Determine the [X, Y] coordinate at the center of the cell enclosing the given text.  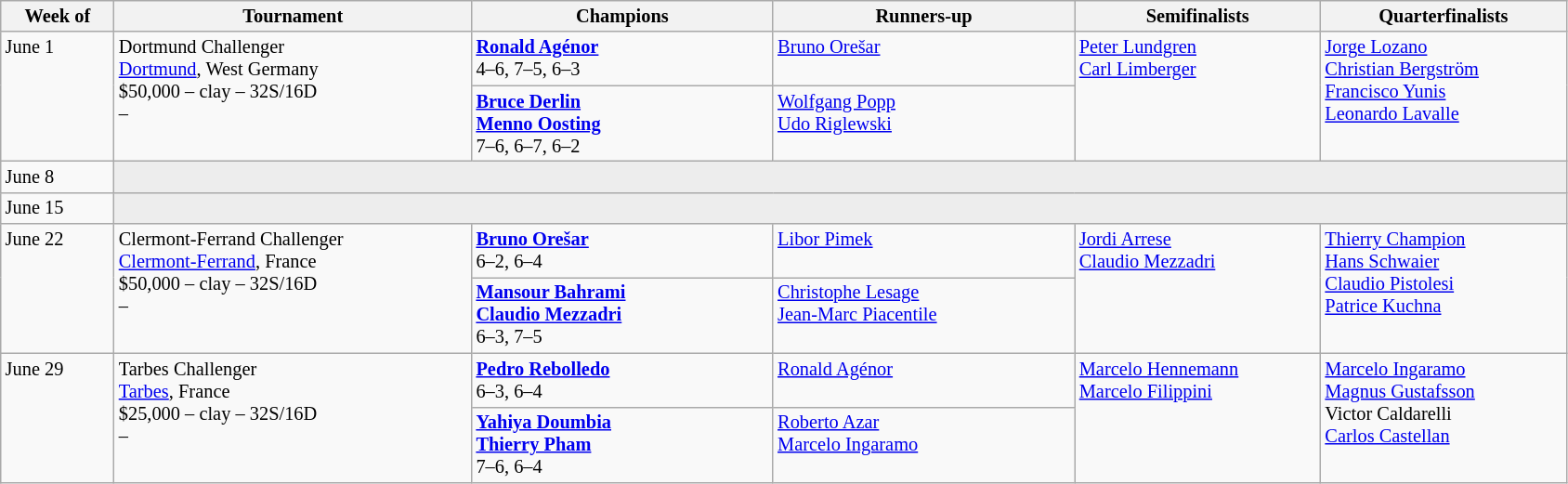
Dortmund Challenger Dortmund, West Germany$50,000 – clay – 32S/16D – [294, 97]
Week of [58, 16]
Peter Lundgren Carl Limberger [1198, 97]
Marcelo Ingaramo Magnus Gustafsson Victor Caldarelli Carlos Castellan [1444, 418]
June 15 [58, 208]
June 22 [58, 288]
Yahiya Doumbia Thierry Pham7–6, 6–4 [622, 445]
Tarbes Challenger Tarbes, France$25,000 – clay – 32S/16D – [294, 418]
Roberto Azar Marcelo Ingaramo [923, 445]
Libor Pimek [923, 251]
Quarterfinalists [1444, 16]
Ronald Agénor [923, 380]
Jorge Lozano Christian Bergström Francisco Yunis Leonardo Lavalle [1444, 97]
Bruno Orešar 6–2, 6–4 [622, 251]
Mansour Bahrami Claudio Mezzadri6–3, 7–5 [622, 315]
Wolfgang Popp Udo Riglewski [923, 124]
June 1 [58, 97]
Clermont-Ferrand Challenger Clermont-Ferrand, France$50,000 – clay – 32S/16D – [294, 288]
Bruce Derlin Menno Oosting7–6, 6–7, 6–2 [622, 124]
Marcelo Hennemann Marcelo Filippini [1198, 418]
Champions [622, 16]
Semifinalists [1198, 16]
Christophe Lesage Jean-Marc Piacentile [923, 315]
Bruno Orešar [923, 59]
June 8 [58, 177]
Ronald Agénor 4–6, 7–5, 6–3 [622, 59]
Runners-up [923, 16]
Jordi Arrese Claudio Mezzadri [1198, 288]
Thierry Champion Hans Schwaier Claudio Pistolesi Patrice Kuchna [1444, 288]
Pedro Rebolledo 6–3, 6–4 [622, 380]
June 29 [58, 418]
Tournament [294, 16]
